Scan for the cell matching the given text and deliver its [x, y] coordinate at center. 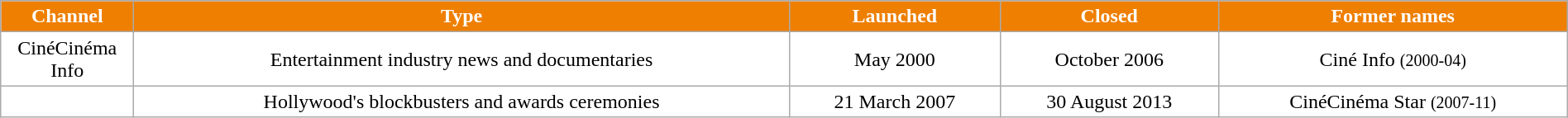
30 August 2013 [1109, 101]
Entertainment industry news and documentaries [461, 59]
Closed [1109, 17]
October 2006 [1109, 59]
CinéCinéma Info [68, 59]
CinéCinéma Star (2007-11) [1393, 101]
Channel [68, 17]
21 March 2007 [895, 101]
Ciné Info (2000-04) [1393, 59]
May 2000 [895, 59]
Type [461, 17]
Former names [1393, 17]
Launched [895, 17]
Hollywood's blockbusters and awards ceremonies [461, 101]
